Return the [X, Y] coordinate for the center point of the cell that contains the specified text.  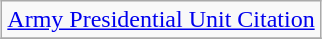
Army Presidential Unit Citation [161, 20]
